Detect which cell encompasses the target text, then output its (X, Y) center coordinate. 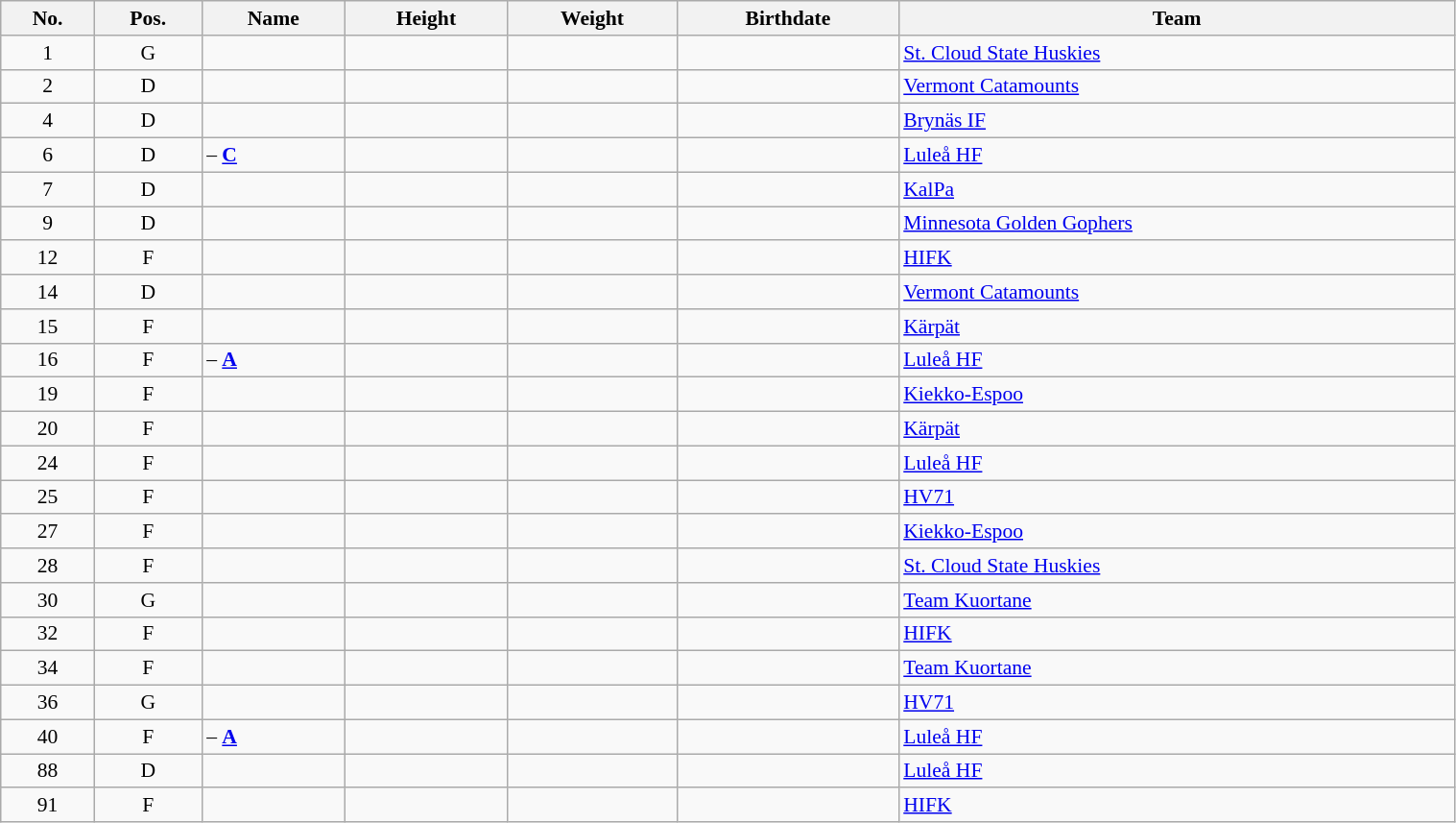
7 (48, 189)
– C (273, 156)
34 (48, 668)
32 (48, 634)
27 (48, 532)
6 (48, 156)
Birthdate (788, 18)
36 (48, 703)
4 (48, 121)
91 (48, 806)
30 (48, 600)
Pos. (148, 18)
24 (48, 463)
9 (48, 224)
1 (48, 53)
15 (48, 327)
40 (48, 737)
14 (48, 292)
2 (48, 86)
Minnesota Golden Gophers (1177, 224)
No. (48, 18)
Team (1177, 18)
KalPa (1177, 189)
Height (426, 18)
16 (48, 360)
25 (48, 497)
19 (48, 395)
88 (48, 771)
28 (48, 566)
Weight (591, 18)
Brynäs IF (1177, 121)
12 (48, 258)
Name (273, 18)
20 (48, 429)
